Find where the given text appears and provide that cell's center as [X, Y] coordinate. 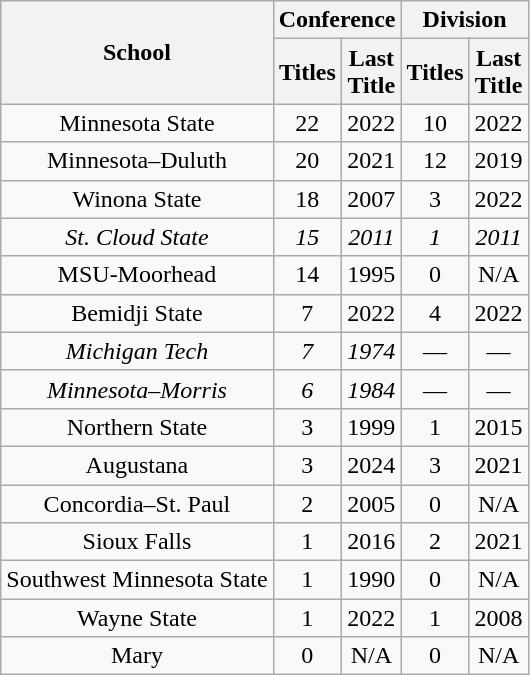
1995 [372, 275]
Wayne State [137, 618]
Southwest Minnesota State [137, 580]
6 [307, 389]
2016 [372, 542]
School [137, 52]
2005 [372, 503]
Bemidji State [137, 313]
Augustana [137, 465]
Minnesota–Morris [137, 389]
Concordia–St. Paul [137, 503]
Winona State [137, 199]
14 [307, 275]
MSU-Moorhead [137, 275]
20 [307, 161]
St. Cloud State [137, 237]
Minnesota State [137, 123]
Minnesota–Duluth [137, 161]
2008 [498, 618]
2024 [372, 465]
4 [435, 313]
1984 [372, 389]
12 [435, 161]
Mary [137, 656]
2015 [498, 427]
2019 [498, 161]
Division [464, 20]
Conference [337, 20]
22 [307, 123]
Northern State [137, 427]
1999 [372, 427]
1990 [372, 580]
18 [307, 199]
2007 [372, 199]
10 [435, 123]
Michigan Tech [137, 351]
Sioux Falls [137, 542]
1974 [372, 351]
15 [307, 237]
